Locate the cell with the specified text and output its (x, y) center coordinate. 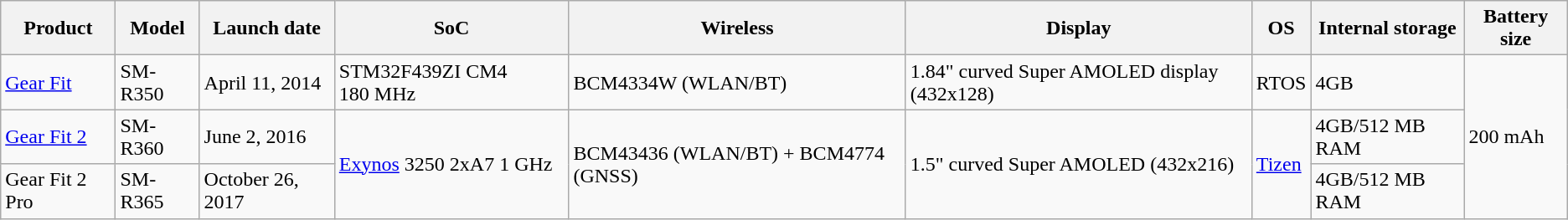
OS (1282, 28)
Internal storage (1387, 28)
SM-R365 (157, 191)
Display (1079, 28)
BCM4334W (WLAN/BT) (737, 82)
1.5" curved Super AMOLED (432x216) (1079, 164)
200 mAh (1516, 137)
SM-R360 (157, 137)
Launch date (266, 28)
1.84" curved Super AMOLED display (432x128) (1079, 82)
October 26, 2017 (266, 191)
Wireless (737, 28)
SoC (451, 28)
4GB (1387, 82)
STM32F439ZI CM4 180 MHz (451, 82)
Model (157, 28)
RTOS (1282, 82)
BCM43436 (WLAN/BT) + BCM4774 (GNSS) (737, 164)
June 2, 2016 (266, 137)
Gear Fit 2 Pro (59, 191)
Battery size (1516, 28)
Gear Fit (59, 82)
SM-R350 (157, 82)
April 11, 2014 (266, 82)
Product (59, 28)
Exynos 3250 2xA7 1 GHz (451, 164)
Gear Fit 2 (59, 137)
Tizen (1282, 164)
